Return the (X, Y) coordinate for the center point of the cell that contains the specified text.  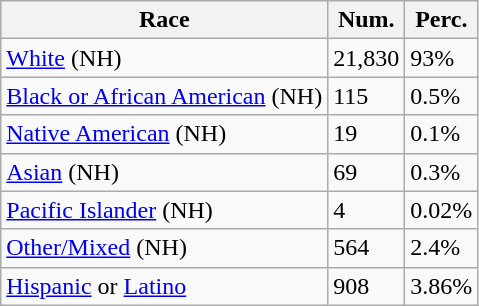
Pacific Islander (NH) (164, 210)
2.4% (442, 248)
0.02% (442, 210)
Race (164, 20)
Num. (366, 20)
69 (366, 172)
0.5% (442, 96)
908 (366, 286)
93% (442, 58)
Perc. (442, 20)
19 (366, 134)
21,830 (366, 58)
4 (366, 210)
0.3% (442, 172)
Asian (NH) (164, 172)
115 (366, 96)
Hispanic or Latino (164, 286)
Black or African American (NH) (164, 96)
3.86% (442, 286)
Other/Mixed (NH) (164, 248)
Native American (NH) (164, 134)
0.1% (442, 134)
564 (366, 248)
White (NH) (164, 58)
